Capture the cell that displays the provided text and extract its (x, y) central coordinate. 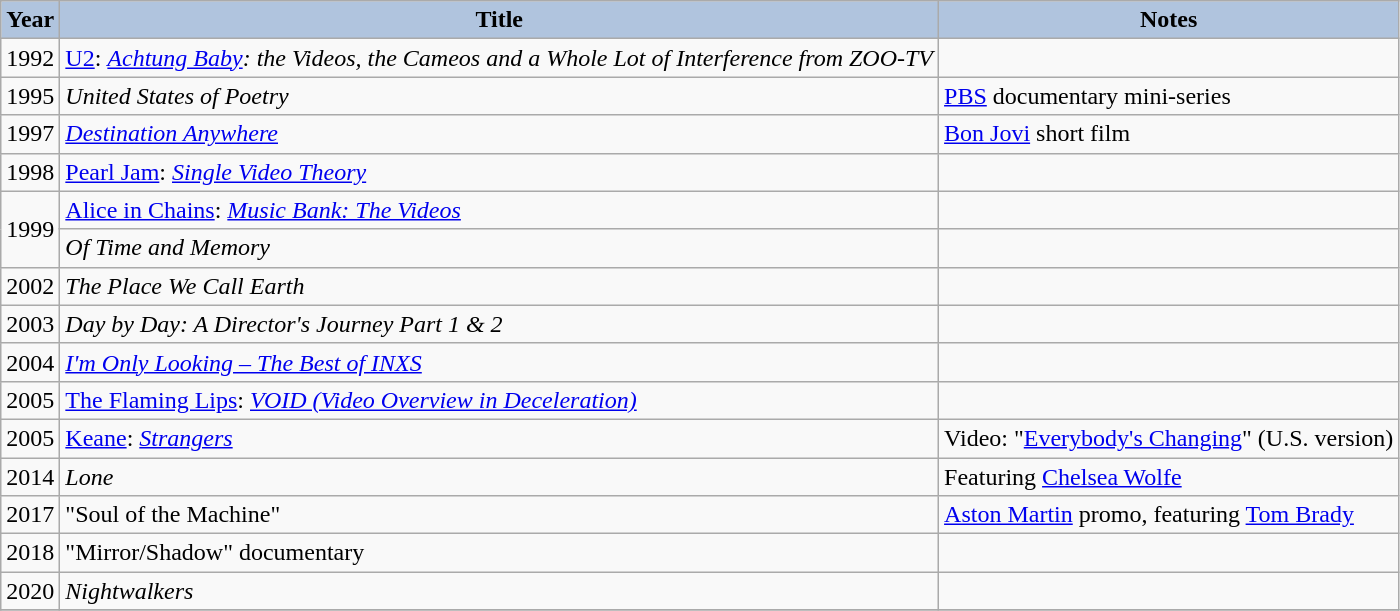
Pearl Jam: Single Video Theory (500, 172)
Of Time and Memory (500, 248)
The Flaming Lips: VOID (Video Overview in Deceleration) (500, 400)
2002 (30, 286)
Video: "Everybody's Changing" (U.S. version) (1169, 438)
2020 (30, 591)
1995 (30, 96)
1992 (30, 58)
1997 (30, 134)
2014 (30, 477)
Notes (1169, 20)
Bon Jovi short film (1169, 134)
Alice in Chains: Music Bank: The Videos (500, 210)
2003 (30, 324)
"Soul of the Machine" (500, 515)
Aston Martin promo, featuring Tom Brady (1169, 515)
Featuring Chelsea Wolfe (1169, 477)
U2: Achtung Baby: the Videos, the Cameos and a Whole Lot of Interference from ZOO-TV (500, 58)
Keane: Strangers (500, 438)
Lone (500, 477)
PBS documentary mini-series (1169, 96)
2004 (30, 362)
Year (30, 20)
Day by Day: A Director's Journey Part 1 & 2 (500, 324)
1999 (30, 229)
The Place We Call Earth (500, 286)
I'm Only Looking – The Best of INXS (500, 362)
Title (500, 20)
"Mirror/Shadow" documentary (500, 553)
Destination Anywhere (500, 134)
1998 (30, 172)
Nightwalkers (500, 591)
2017 (30, 515)
United States of Poetry (500, 96)
2018 (30, 553)
